Pinpoint the cell where the given text exists, returning its (X, Y) midpoint coordinate. 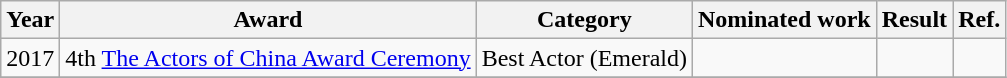
Ref. (980, 20)
Year (30, 20)
Award (268, 20)
Category (584, 20)
4th The Actors of China Award Ceremony (268, 58)
2017 (30, 58)
Nominated work (784, 20)
Best Actor (Emerald) (584, 58)
Result (914, 20)
